Capture the cell that displays the provided text and extract its [x, y] central coordinate. 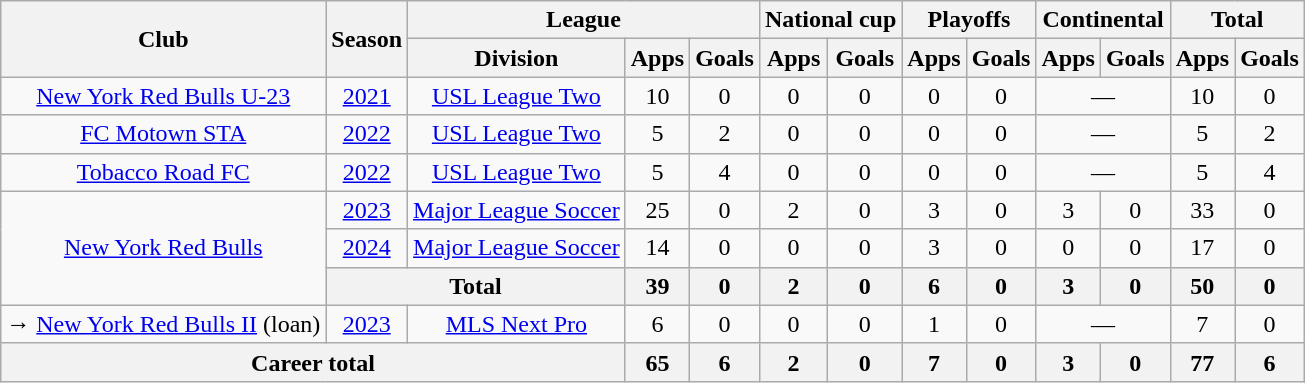
25 [657, 210]
50 [1202, 286]
17 [1202, 248]
FC Motown STA [164, 134]
Division [517, 58]
Club [164, 39]
→ New York Red Bulls II (loan) [164, 324]
National cup [830, 20]
New York Red Bulls U-23 [164, 96]
77 [1202, 362]
2021 [367, 96]
MLS Next Pro [517, 324]
Season [367, 39]
Tobacco Road FC [164, 172]
33 [1202, 210]
Continental [1103, 20]
1 [934, 324]
14 [657, 248]
League [584, 20]
Career total [313, 362]
65 [657, 362]
New York Red Bulls [164, 248]
39 [657, 286]
Playoffs [969, 20]
2024 [367, 248]
